Capture the cell that displays the provided text and extract its (X, Y) central coordinate. 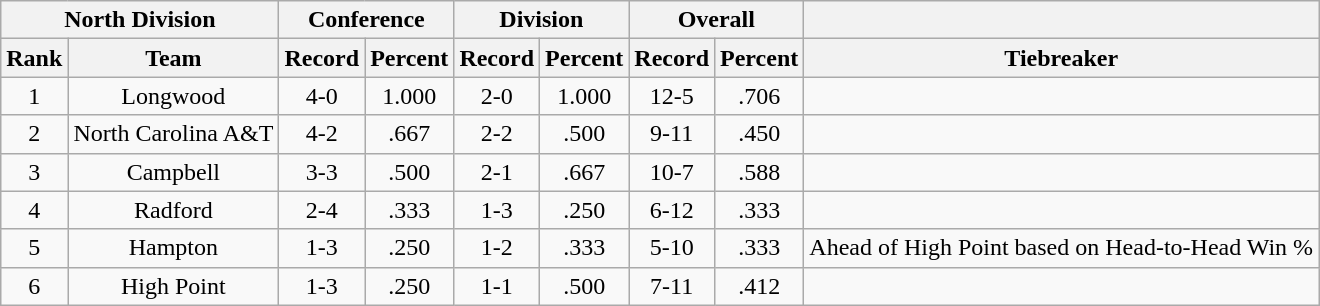
5-10 (672, 248)
High Point (174, 286)
2-4 (322, 210)
2-0 (497, 96)
Team (174, 58)
1-1 (497, 286)
.450 (760, 134)
1 (34, 96)
12-5 (672, 96)
2-1 (497, 172)
6 (34, 286)
2-2 (497, 134)
Rank (34, 58)
Division (542, 20)
Hampton (174, 248)
7-11 (672, 286)
3 (34, 172)
.412 (760, 286)
Radford (174, 210)
3-3 (322, 172)
Ahead of High Point based on Head-to-Head Win % (1062, 248)
1-2 (497, 248)
.706 (760, 96)
Conference (366, 20)
North Carolina A&T (174, 134)
4-2 (322, 134)
Campbell (174, 172)
2 (34, 134)
4 (34, 210)
Overall (716, 20)
4-0 (322, 96)
9-11 (672, 134)
Tiebreaker (1062, 58)
10-7 (672, 172)
.588 (760, 172)
5 (34, 248)
Longwood (174, 96)
North Division (140, 20)
6-12 (672, 210)
